For the text-containing cell, return its midpoint in (X, Y) coordinate format. 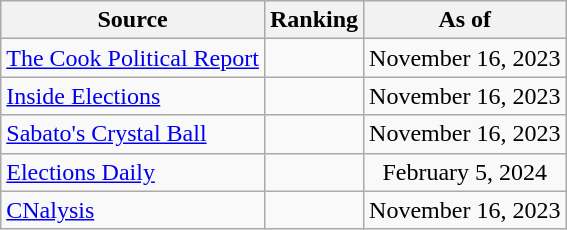
Elections Daily (133, 172)
The Cook Political Report (133, 58)
Inside Elections (133, 96)
Sabato's Crystal Ball (133, 134)
Source (133, 20)
CNalysis (133, 210)
February 5, 2024 (465, 172)
As of (465, 20)
Ranking (314, 20)
